From the cell containing the given text, extract its center point as (X, Y) coordinate. 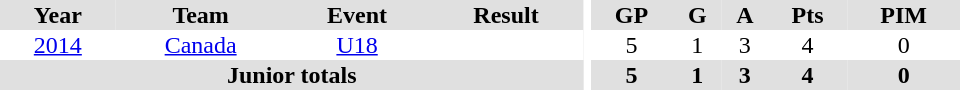
Canada (201, 45)
Pts (808, 15)
GP (631, 15)
2014 (58, 45)
Team (201, 15)
Junior totals (292, 75)
Year (58, 15)
A (745, 15)
Result (506, 15)
Event (358, 15)
G (698, 15)
U18 (358, 45)
PIM (904, 15)
